Provide the (X, Y) coordinate of the cell's center where the given text is located.  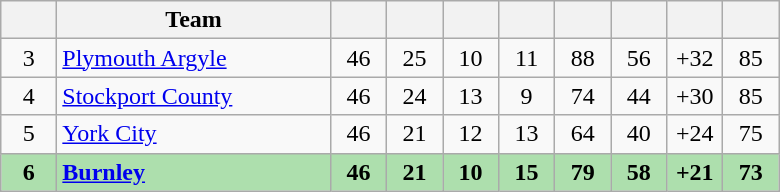
56 (639, 58)
40 (639, 134)
6 (29, 172)
12 (470, 134)
75 (751, 134)
Team (194, 20)
9 (527, 96)
+30 (695, 96)
25 (414, 58)
Stockport County (194, 96)
24 (414, 96)
73 (751, 172)
4 (29, 96)
York City (194, 134)
+24 (695, 134)
79 (583, 172)
74 (583, 96)
Burnley (194, 172)
88 (583, 58)
44 (639, 96)
Plymouth Argyle (194, 58)
5 (29, 134)
+21 (695, 172)
58 (639, 172)
3 (29, 58)
64 (583, 134)
+32 (695, 58)
11 (527, 58)
15 (527, 172)
